Extract the [X, Y] coordinate from the center of the cell holding the provided text.  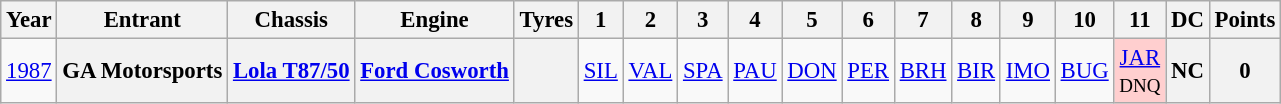
Engine [434, 20]
Chassis [292, 20]
DC [1188, 20]
1 [600, 20]
SPA [703, 72]
11 [1140, 20]
JARDNQ [1140, 72]
Ford Cosworth [434, 72]
IMO [1028, 72]
1987 [29, 72]
Tyres [546, 20]
3 [703, 20]
BIR [976, 72]
4 [755, 20]
Entrant [142, 20]
PAU [755, 72]
8 [976, 20]
6 [868, 20]
DON [812, 72]
5 [812, 20]
Points [1244, 20]
BUG [1084, 72]
Lola T87/50 [292, 72]
PER [868, 72]
0 [1244, 72]
7 [922, 20]
10 [1084, 20]
SIL [600, 72]
GA Motorsports [142, 72]
NC [1188, 72]
2 [650, 20]
Year [29, 20]
BRH [922, 72]
VAL [650, 72]
9 [1028, 20]
